Extract the [X, Y] coordinate from the center of the cell holding the provided text.  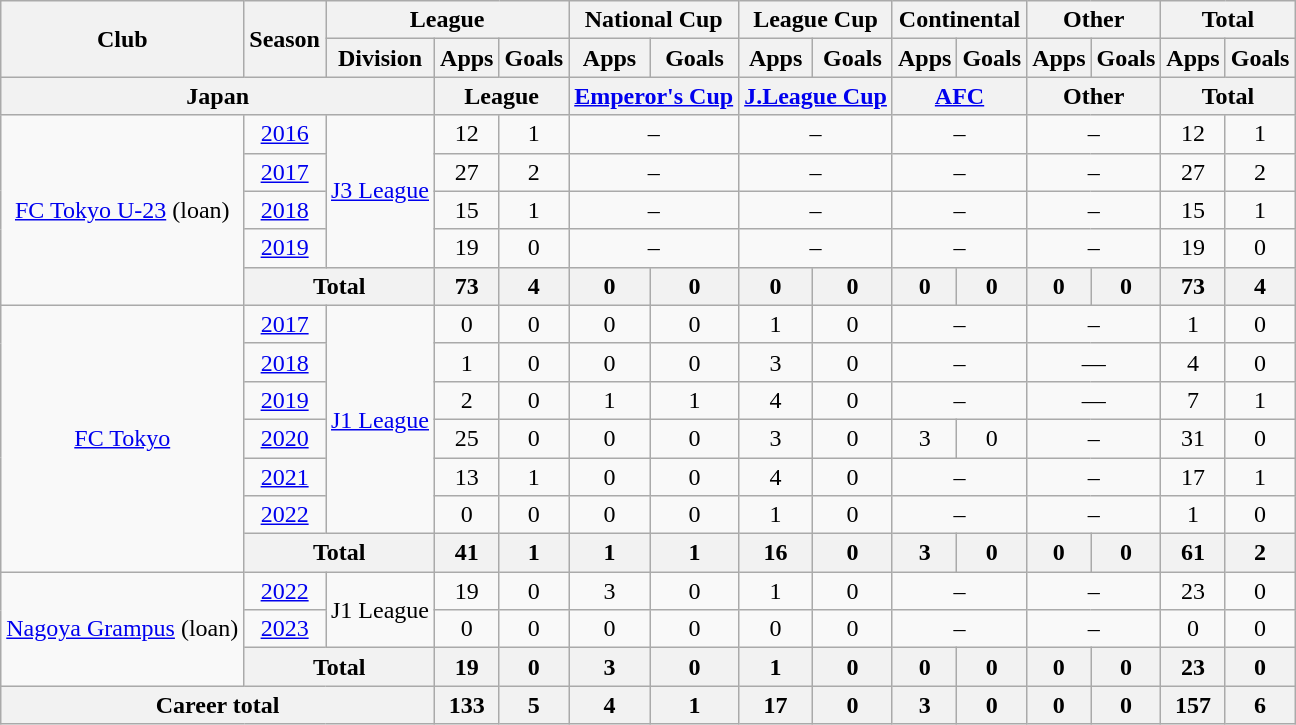
16 [776, 553]
41 [467, 553]
61 [1193, 553]
National Cup [654, 20]
31 [1193, 438]
2020 [285, 438]
157 [1193, 705]
Nagoya Grampus (loan) [122, 629]
5 [534, 705]
2016 [285, 134]
Continental [959, 20]
25 [467, 438]
Career total [218, 705]
League Cup [816, 20]
6 [1260, 705]
J.League Cup [816, 96]
2021 [285, 477]
FC Tokyo U-23 (loan) [122, 210]
J3 League [380, 191]
FC Tokyo [122, 438]
AFC [959, 96]
Division [380, 58]
Club [122, 39]
Japan [218, 96]
2023 [285, 629]
133 [467, 705]
Emperor's Cup [654, 96]
13 [467, 477]
7 [1193, 400]
Season [285, 39]
